From the cell containing the given text, extract its center point as (x, y) coordinate. 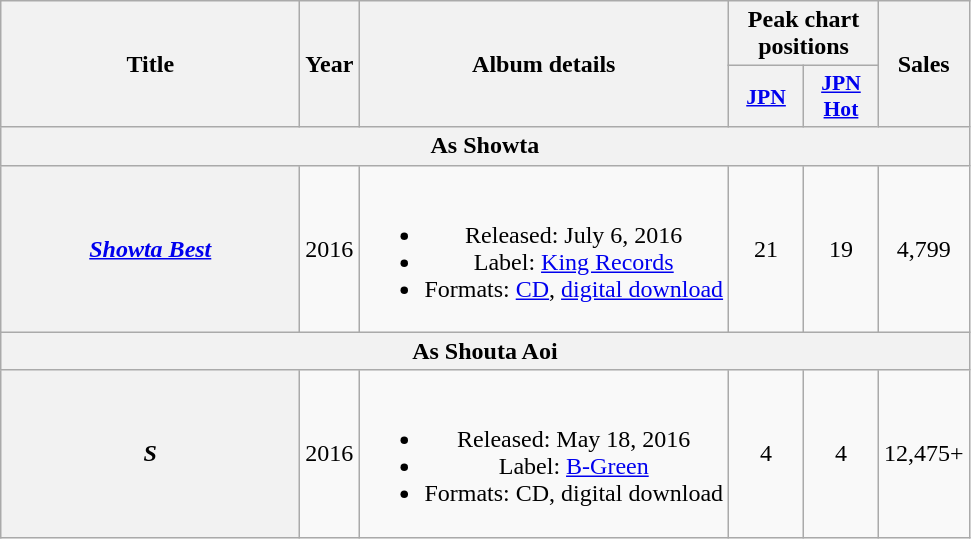
Title (150, 64)
JPN (766, 96)
S (150, 454)
JPNHot (842, 96)
Album details (544, 64)
Peak chart positions (804, 34)
As Showta (485, 146)
Year (330, 64)
19 (842, 248)
Showta Best (150, 248)
21 (766, 248)
4,799 (924, 248)
Released: May 18, 2016Label: B-GreenFormats: CD, digital download (544, 454)
As Shouta Aoi (485, 351)
12,475+ (924, 454)
Released: July 6, 2016Label: King RecordsFormats: CD, digital download (544, 248)
Sales (924, 64)
